Scan for the cell matching the given text and deliver its [X, Y] coordinate at center. 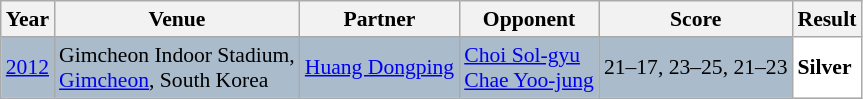
Huang Dongping [380, 68]
Silver [826, 68]
Result [826, 19]
2012 [28, 68]
Opponent [529, 19]
Gimcheon Indoor Stadium,Gimcheon, South Korea [177, 68]
Choi Sol-gyu Chae Yoo-jung [529, 68]
Year [28, 19]
Partner [380, 19]
21–17, 23–25, 21–23 [696, 68]
Score [696, 19]
Venue [177, 19]
